Output the [X, Y] coordinate of the center of the cell containing the given text.  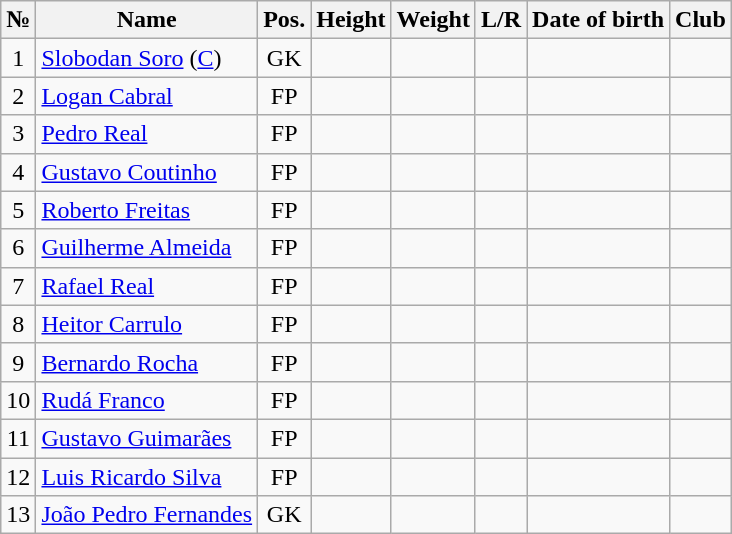
Slobodan Soro (C) [147, 58]
5 [18, 210]
Heitor Carrulo [147, 324]
11 [18, 438]
L/R [500, 20]
10 [18, 400]
3 [18, 134]
Name [147, 20]
7 [18, 286]
9 [18, 362]
13 [18, 515]
Rudá Franco [147, 400]
Bernardo Rocha [147, 362]
Date of birth [598, 20]
Logan Cabral [147, 96]
Gustavo Guimarães [147, 438]
Gustavo Coutinho [147, 172]
12 [18, 477]
1 [18, 58]
2 [18, 96]
Pedro Real [147, 134]
8 [18, 324]
4 [18, 172]
Weight [433, 20]
Pos. [284, 20]
6 [18, 248]
Height [351, 20]
Guilherme Almeida [147, 248]
Club [701, 20]
Roberto Freitas [147, 210]
Rafael Real [147, 286]
Luis Ricardo Silva [147, 477]
João Pedro Fernandes [147, 515]
№ [18, 20]
